Find where the given text appears and provide that cell's center as (x, y) coordinate. 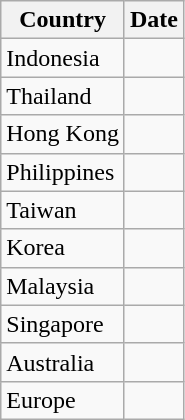
Philippines (63, 172)
Date (154, 20)
Taiwan (63, 210)
Indonesia (63, 58)
Thailand (63, 96)
Korea (63, 248)
Country (63, 20)
Singapore (63, 324)
Europe (63, 400)
Australia (63, 362)
Malaysia (63, 286)
Hong Kong (63, 134)
